Identify which cell holds the provided text, then report its [X, Y] central coordinate. 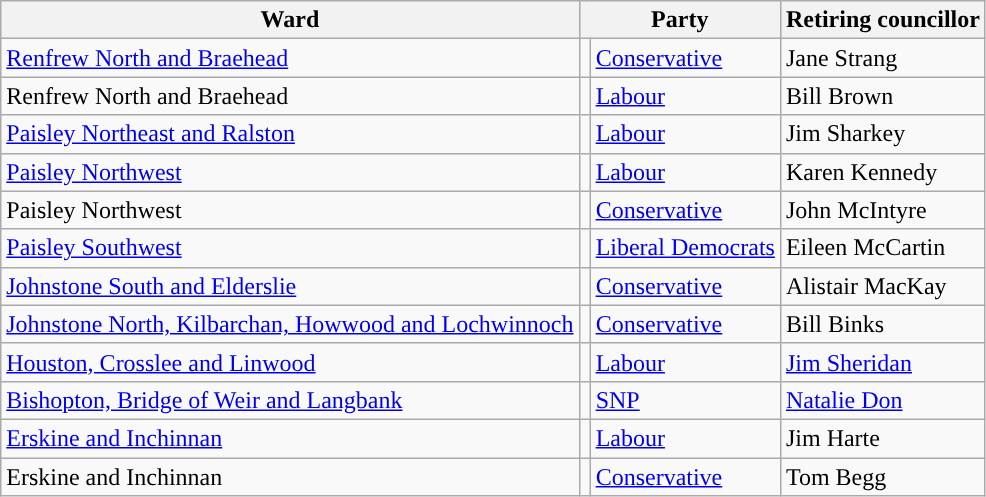
John McIntyre [882, 210]
Bill Binks [882, 324]
Natalie Don [882, 400]
Bill Brown [882, 96]
SNP [685, 400]
Bishopton, Bridge of Weir and Langbank [290, 400]
Liberal Democrats [685, 248]
Paisley Northeast and Ralston [290, 134]
Ward [290, 20]
Jim Harte [882, 438]
Jim Sheridan [882, 362]
Retiring councillor [882, 20]
Houston, Crosslee and Linwood [290, 362]
Johnstone North, Kilbarchan, Howwood and Lochwinnoch [290, 324]
Party [680, 20]
Alistair MacKay [882, 286]
Karen Kennedy [882, 172]
Johnstone South and Elderslie [290, 286]
Eileen McCartin [882, 248]
Jane Strang [882, 58]
Tom Begg [882, 477]
Paisley Southwest [290, 248]
Jim Sharkey [882, 134]
